Capture the cell that displays the provided text and extract its [X, Y] central coordinate. 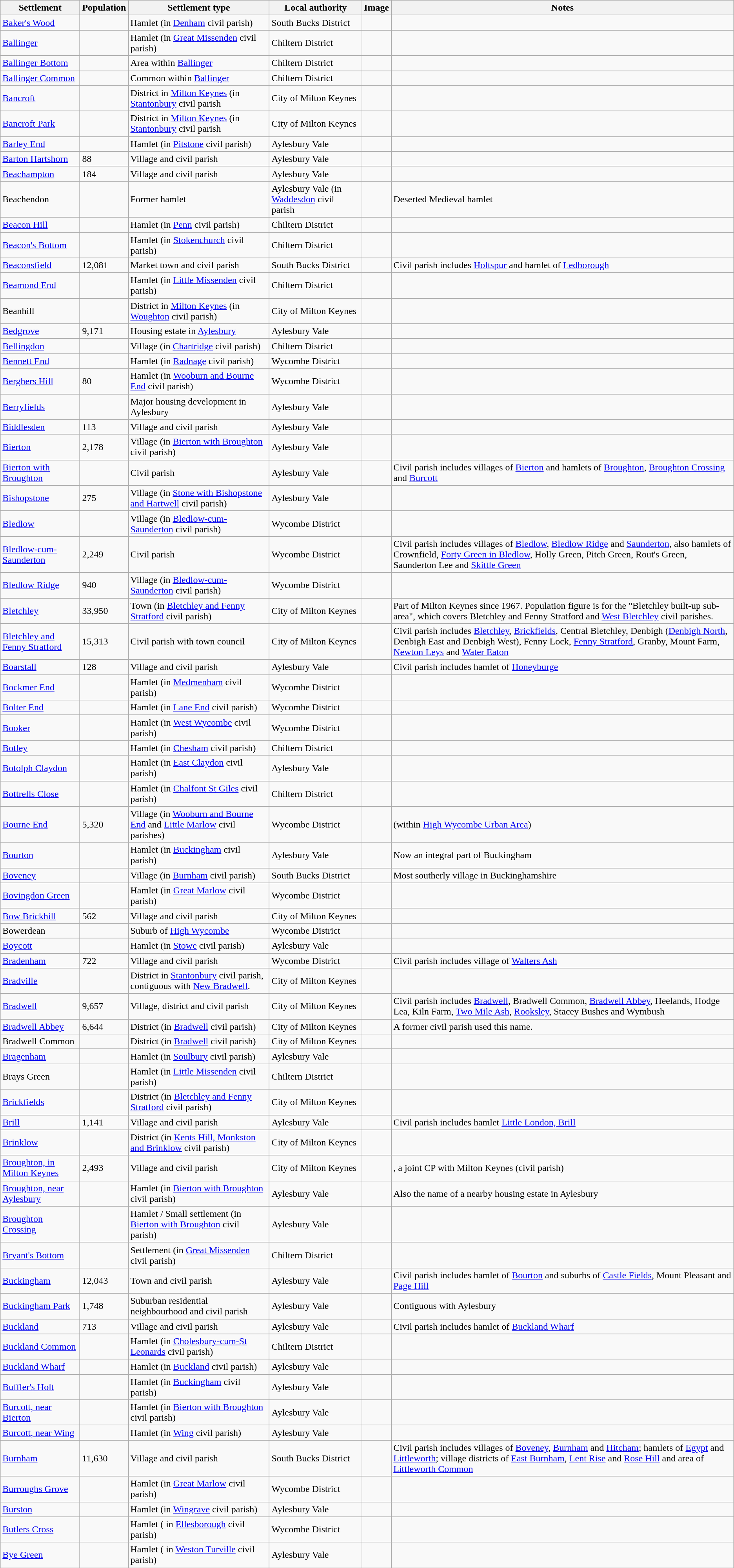
Berryfields [40, 407]
88 [104, 159]
Burroughs Grove [40, 1489]
Beamond End [40, 285]
Common within Ballinger [199, 78]
12,081 [104, 265]
9,657 [104, 1007]
Bellingdon [40, 346]
Brays Green [40, 1076]
Bye Green [40, 1555]
Buckingham [40, 1280]
Hamlet (in Wooburn and Bourne End civil parish) [199, 381]
Hamlet (in Buckland civil parish) [199, 1367]
Beanhill [40, 311]
2,493 [104, 1168]
Civil parish includes Holtspur and hamlet of Ledborough [563, 265]
District in Milton Keynes (in Woughton civil parish) [199, 311]
District in Stantonbury civil parish, contiguous with New Bradwell. [199, 981]
Bancroft [40, 98]
Town and civil parish [199, 1280]
9,171 [104, 331]
Hamlet (in Chesham civil parish) [199, 748]
Bishopstone [40, 498]
Bedgrove [40, 331]
Hamlet (in Lane End civil parish) [199, 708]
Bowerdean [40, 931]
, a joint CP with Milton Keynes (civil parish) [563, 1168]
Burston [40, 1509]
Hamlet (in East Claydon civil parish) [199, 768]
562 [104, 916]
2,178 [104, 447]
1,748 [104, 1306]
Broughton Crossing [40, 1224]
113 [104, 427]
5,320 [104, 824]
Hamlet (in Chalfont St Giles civil parish) [199, 793]
Bledlow [40, 524]
Deserted Medieval hamlet [563, 199]
Settlement (in Great Missenden civil parish) [199, 1255]
Brinklow [40, 1142]
Beaconsfield [40, 265]
Bovingdon Green [40, 895]
Civil parish includes hamlet Little London, Brill [563, 1122]
Notes [563, 8]
Beachampton [40, 174]
Booker [40, 728]
713 [104, 1326]
Hamlet (in Radnage civil parish) [199, 361]
Civil parish includes hamlet of Honeyburge [563, 667]
Barley End [40, 144]
Civil parish includes hamlet of Buckland Wharf [563, 1326]
District (in Bletchley and Fenny Stratford civil parish) [199, 1102]
Housing estate in Aylesbury [199, 331]
Hamlet (in Wingrave civil parish) [199, 1509]
Burcott, near Bierton [40, 1413]
Contiguous with Aylesbury [563, 1306]
Population [104, 8]
Bledlow-cum-Saunderton [40, 554]
Suburb of High Wycombe [199, 931]
Settlement [40, 8]
Buckland [40, 1326]
15,313 [104, 642]
Village (in Wooburn and Bourne End and Little Marlow civil parishes) [199, 824]
Bow Brickhill [40, 916]
Hamlet (in West Wycombe civil parish) [199, 728]
Civil parish with town council [199, 642]
Civil parish includes hamlet of Bourton and suburbs of Castle Fields, Mount Pleasant and Page Hill [563, 1280]
Hamlet ( in Ellesborough civil parish) [199, 1530]
Village (in Stone with Bishopstone and Hartwell civil parish) [199, 498]
2,249 [104, 554]
Broughton, near Aylesbury [40, 1193]
Hamlet (in Stokenchurch civil parish) [199, 245]
Hamlet ( in Weston Turville civil parish) [199, 1555]
Town (in Bletchley and Fenny Stratford civil parish) [199, 611]
Beacon's Bottom [40, 245]
Hamlet (in Wing civil parish) [199, 1433]
940 [104, 585]
Hamlet (in Pitstone civil parish) [199, 144]
Also the name of a nearby housing estate in Aylesbury [563, 1193]
Bourton [40, 855]
District (in Kents Hill, Monkston and Brinklow civil parish) [199, 1142]
Brickfields [40, 1102]
Bennett End [40, 361]
Barton Hartshorn [40, 159]
Baker's Wood [40, 23]
Bletchley and Fenny Stratford [40, 642]
Bottrells Close [40, 793]
Village (in Bierton with Broughton civil parish) [199, 447]
Bancroft Park [40, 124]
Botley [40, 748]
Beachendon [40, 199]
Ballinger Common [40, 78]
Bradwell Common [40, 1042]
Boveney [40, 875]
6,644 [104, 1027]
Village (in Burnham civil parish) [199, 875]
Boycott [40, 946]
Hamlet (in Cholesbury-cum-St Leonards civil parish) [199, 1347]
Most southerly village in Buckinghamshire [563, 875]
Berghers Hill [40, 381]
A former civil parish used this name. [563, 1027]
Bryant's Bottom [40, 1255]
Hamlet / Small settlement (in Bierton with Broughton civil parish) [199, 1224]
Aylesbury Vale (in Waddesdon civil parish [316, 199]
Broughton, in Milton Keynes [40, 1168]
Area within Ballinger [199, 63]
33,950 [104, 611]
Bockmer End [40, 688]
Bierton with Broughton [40, 473]
Boarstall [40, 667]
Bradwell [40, 1007]
Hamlet (in Penn civil parish) [199, 225]
Bradenham [40, 961]
Bolter End [40, 708]
1,141 [104, 1122]
(within High Wycombe Urban Area) [563, 824]
Major housing development in Aylesbury [199, 407]
Bierton [40, 447]
Buffler's Holt [40, 1387]
Burnham [40, 1458]
722 [104, 961]
Bradville [40, 981]
Market town and civil parish [199, 265]
Brill [40, 1122]
Suburban residential neighbourhood and civil parish [199, 1306]
Buckland Wharf [40, 1367]
Civil parish includes villages of Bierton and hamlets of Broughton, Broughton Crossing and Burcott [563, 473]
Civil parish includes village of Walters Ash [563, 961]
11,630 [104, 1458]
Bradwell Abbey [40, 1027]
Hamlet (in Stowe civil parish) [199, 946]
Burcott, near Wing [40, 1433]
Bragenham [40, 1056]
Buckland Common [40, 1347]
Bourne End [40, 824]
128 [104, 667]
Bledlow Ridge [40, 585]
Ballinger [40, 43]
Hamlet (in Great Missenden civil parish) [199, 43]
Local authority [316, 8]
Biddlesden [40, 427]
Image [376, 8]
12,043 [104, 1280]
Village, district and civil parish [199, 1007]
Civil parish includes Bradwell, Bradwell Common, Bradwell Abbey, Heelands, Hodge Lea, Kiln Farm, Two Mile Ash, Rooksley, Stacey Bushes and Wymbush [563, 1007]
Hamlet (in Medmenham civil parish) [199, 688]
Hamlet (in Denham civil parish) [199, 23]
Buckingham Park [40, 1306]
184 [104, 174]
Bletchley [40, 611]
Village (in Chartridge civil parish) [199, 346]
Former hamlet [199, 199]
Settlement type [199, 8]
275 [104, 498]
Ballinger Bottom [40, 63]
Butlers Cross [40, 1530]
Botolph Claydon [40, 768]
Beacon Hill [40, 225]
80 [104, 381]
Hamlet (in Soulbury civil parish) [199, 1056]
Now an integral part of Buckingham [563, 855]
